Return the (x, y) coordinate for the center point of the cell that contains the specified text.  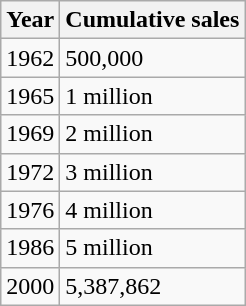
1965 (30, 96)
1986 (30, 248)
1976 (30, 210)
3 million (152, 172)
500,000 (152, 58)
1972 (30, 172)
2 million (152, 134)
Year (30, 20)
1962 (30, 58)
Cumulative sales (152, 20)
2000 (30, 286)
4 million (152, 210)
1969 (30, 134)
1 million (152, 96)
5,387,862 (152, 286)
5 million (152, 248)
